Determine the (X, Y) coordinate at the center of the cell enclosing the given text.  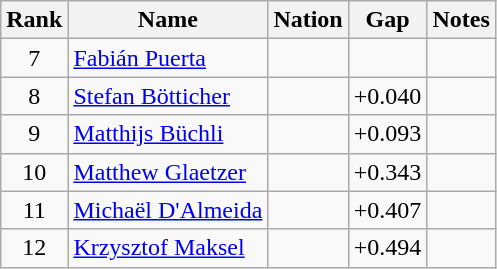
Matthijs Büchli (168, 134)
Matthew Glaetzer (168, 172)
10 (34, 172)
Stefan Bötticher (168, 96)
11 (34, 210)
Gap (388, 20)
+0.407 (388, 210)
7 (34, 58)
Fabián Puerta (168, 58)
Notes (461, 20)
+0.343 (388, 172)
+0.040 (388, 96)
12 (34, 248)
+0.494 (388, 248)
8 (34, 96)
Nation (308, 20)
Krzysztof Maksel (168, 248)
Rank (34, 20)
Name (168, 20)
9 (34, 134)
+0.093 (388, 134)
Michaël D'Almeida (168, 210)
